Search for the cell housing the specified text and yield its [X, Y] center coordinate. 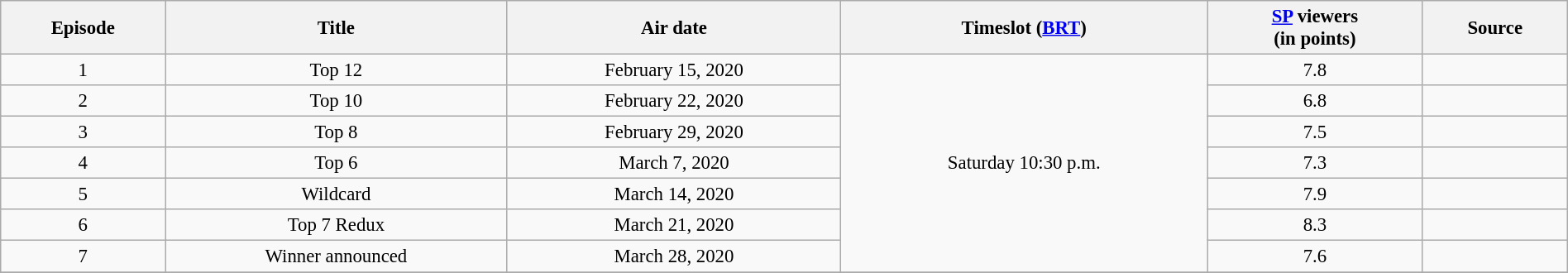
1 [83, 70]
SP viewers(in points) [1315, 28]
February 15, 2020 [674, 70]
Title [336, 28]
Saturday 10:30 p.m. [1024, 164]
7.9 [1315, 194]
March 7, 2020 [674, 163]
2 [83, 101]
6 [83, 226]
Air date [674, 28]
7.8 [1315, 70]
Timeslot (BRT) [1024, 28]
Top 12 [336, 70]
8.3 [1315, 226]
Top 7 Redux [336, 226]
Source [1495, 28]
March 14, 2020 [674, 194]
3 [83, 132]
4 [83, 163]
7 [83, 256]
February 29, 2020 [674, 132]
7.6 [1315, 256]
March 28, 2020 [674, 256]
Episode [83, 28]
5 [83, 194]
7.3 [1315, 163]
Wildcard [336, 194]
Winner announced [336, 256]
March 21, 2020 [674, 226]
February 22, 2020 [674, 101]
Top 10 [336, 101]
7.5 [1315, 132]
Top 8 [336, 132]
Top 6 [336, 163]
6.8 [1315, 101]
